Extract the [X, Y] coordinate from the center of the cell holding the provided text.  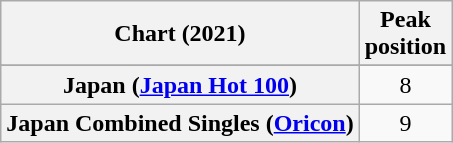
Japan Combined Singles (Oricon) [180, 123]
9 [405, 123]
Japan (Japan Hot 100) [180, 85]
Chart (2021) [180, 34]
8 [405, 85]
Peakposition [405, 34]
